Pinpoint the cell where the given text exists, returning its [x, y] midpoint coordinate. 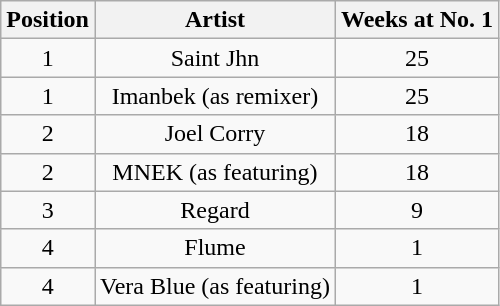
Imanbek (as remixer) [214, 96]
Artist [214, 20]
3 [48, 210]
Joel Corry [214, 134]
MNEK (as featuring) [214, 172]
Regard [214, 210]
Flume [214, 248]
Saint Jhn [214, 58]
Position [48, 20]
Vera Blue (as featuring) [214, 286]
9 [416, 210]
Weeks at No. 1 [416, 20]
